Provide the [x, y] coordinate of the cell's center where the given text is located.  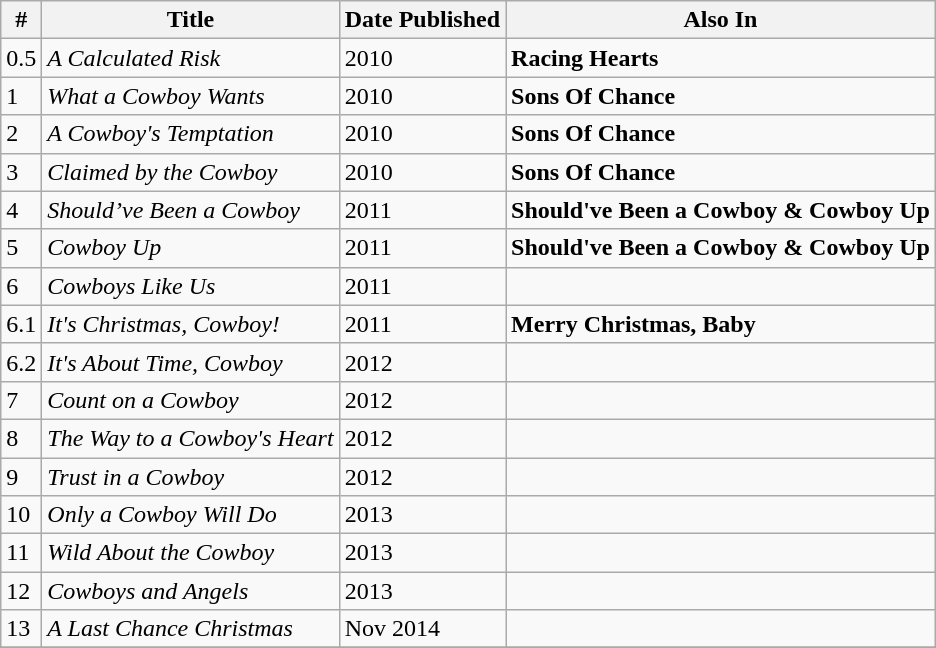
Claimed by the Cowboy [190, 172]
A Last Chance Christmas [190, 629]
Cowboy Up [190, 248]
6 [22, 286]
A Calculated Risk [190, 58]
1 [22, 96]
Nov 2014 [422, 629]
Cowboys and Angels [190, 591]
9 [22, 477]
Also In [721, 20]
Racing Hearts [721, 58]
Should’ve Been a Cowboy [190, 210]
13 [22, 629]
A Cowboy's Temptation [190, 134]
It's About Time, Cowboy [190, 362]
6.2 [22, 362]
Date Published [422, 20]
Merry Christmas, Baby [721, 324]
11 [22, 553]
What a Cowboy Wants [190, 96]
10 [22, 515]
0.5 [22, 58]
4 [22, 210]
Count on a Cowboy [190, 400]
Trust in a Cowboy [190, 477]
Only a Cowboy Will Do [190, 515]
It's Christmas, Cowboy! [190, 324]
Wild About the Cowboy [190, 553]
Cowboys Like Us [190, 286]
5 [22, 248]
Title [190, 20]
8 [22, 438]
# [22, 20]
2 [22, 134]
3 [22, 172]
The Way to a Cowboy's Heart [190, 438]
6.1 [22, 324]
7 [22, 400]
12 [22, 591]
